Pinpoint the cell where the given text exists, returning its [X, Y] midpoint coordinate. 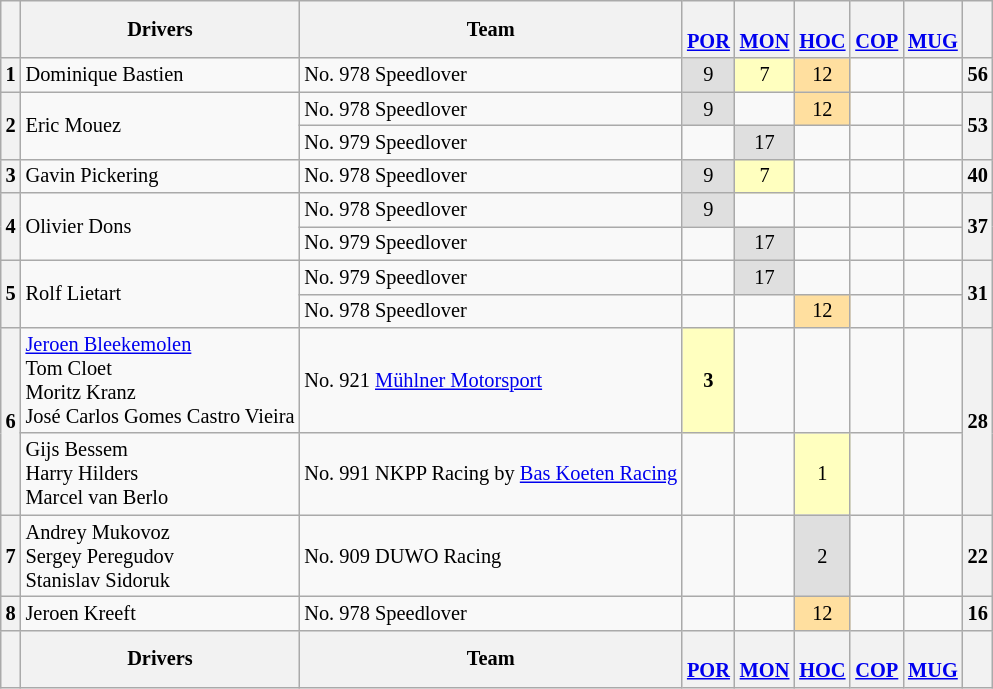
Jeroen Bleekemolen Tom Cloet Moritz Kranz José Carlos Gomes Castro Vieira [160, 380]
Gavin Pickering [160, 176]
8 [11, 613]
31 [978, 294]
Rolf Lietart [160, 294]
Andrey Mukovoz Sergey Peregudov Stanislav Sidoruk [160, 556]
40 [978, 176]
5 [11, 294]
No. 991 NKPP Racing by Bas Koeten Racing [490, 474]
Jeroen Kreeft [160, 613]
6 [11, 420]
37 [978, 226]
28 [978, 420]
Olivier Dons [160, 226]
56 [978, 75]
No. 921 Mühlner Motorsport [490, 380]
22 [978, 556]
16 [978, 613]
Eric Mouez [160, 126]
No. 909 DUWO Racing [490, 556]
53 [978, 126]
4 [11, 226]
Gijs Bessem Harry Hilders Marcel van Berlo [160, 474]
Dominique Bastien [160, 75]
